Capture the cell that displays the provided text and extract its [X, Y] central coordinate. 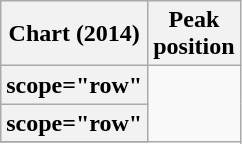
Peakposition [194, 34]
Chart (2014) [74, 34]
